From the cell containing the given text, extract its center point as [x, y] coordinate. 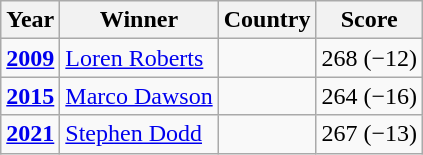
Marco Dawson [139, 96]
2015 [30, 96]
Winner [139, 20]
Loren Roberts [139, 58]
268 (−12) [370, 58]
Year [30, 20]
Score [370, 20]
Country [267, 20]
264 (−16) [370, 96]
Stephen Dodd [139, 134]
267 (−13) [370, 134]
2021 [30, 134]
2009 [30, 58]
